For the text-containing cell, return its midpoint in (x, y) coordinate format. 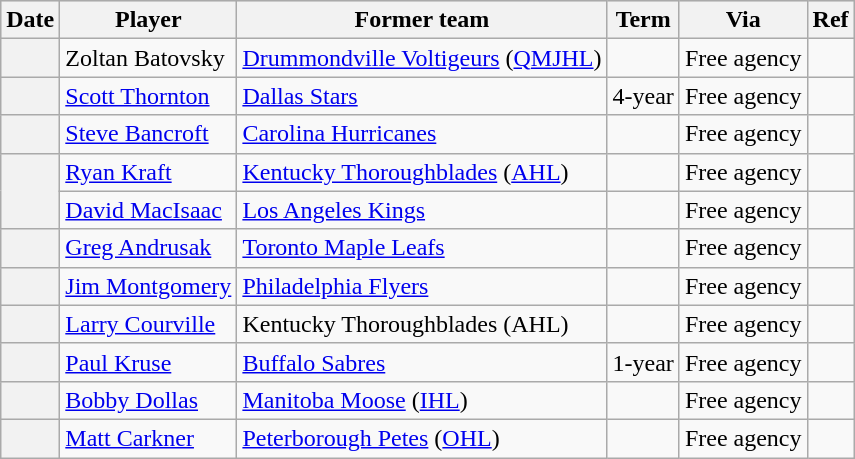
Los Angeles Kings (422, 210)
Jim Montgomery (148, 286)
Ryan Kraft (148, 172)
David MacIsaac (148, 210)
Via (743, 20)
Matt Carkner (148, 438)
Steve Bancroft (148, 134)
Player (148, 20)
Greg Andrusak (148, 248)
Drummondville Voltigeurs (QMJHL) (422, 58)
Zoltan Batovsky (148, 58)
Ref (830, 20)
Dallas Stars (422, 96)
Manitoba Moose (IHL) (422, 400)
Buffalo Sabres (422, 362)
Carolina Hurricanes (422, 134)
Peterborough Petes (OHL) (422, 438)
Term (643, 20)
4-year (643, 96)
Bobby Dollas (148, 400)
Date (30, 20)
Former team (422, 20)
1-year (643, 362)
Paul Kruse (148, 362)
Larry Courville (148, 324)
Philadelphia Flyers (422, 286)
Toronto Maple Leafs (422, 248)
Scott Thornton (148, 96)
